Scan for the cell matching the given text and deliver its (x, y) coordinate at center. 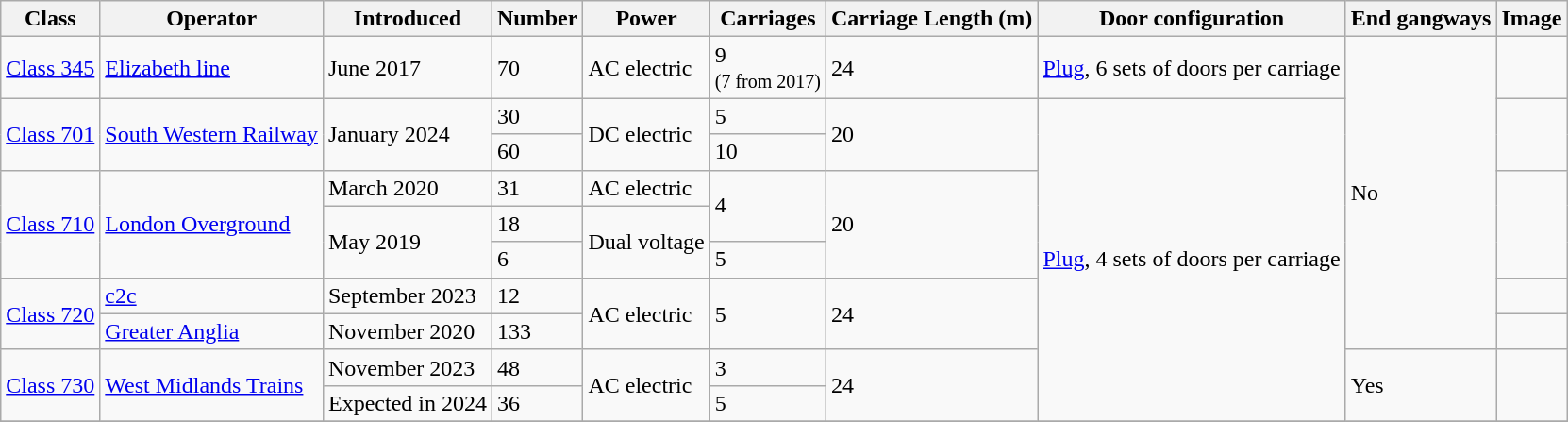
31 (538, 188)
Plug, 4 sets of doors per carriage (1192, 261)
Image (1532, 19)
133 (538, 331)
Plug, 6 sets of doors per carriage (1192, 68)
Class 710 (51, 224)
c2c (211, 295)
DC electric (646, 134)
10 (768, 152)
Greater Anglia (211, 331)
Dual voltage (646, 242)
3 (768, 367)
November 2020 (408, 331)
May 2019 (408, 242)
18 (538, 224)
Introduced (408, 19)
Yes (1421, 385)
4 (768, 206)
Number (538, 19)
Carriage Length (m) (932, 19)
48 (538, 367)
6 (538, 260)
9(7 from 2017) (768, 68)
Class 345 (51, 68)
Class (51, 19)
Carriages (768, 19)
West Midlands Trains (211, 385)
End gangways (1421, 19)
Class 730 (51, 385)
Class 701 (51, 134)
London Overground (211, 224)
Elizabeth line (211, 68)
September 2023 (408, 295)
March 2020 (408, 188)
Door configuration (1192, 19)
November 2023 (408, 367)
January 2024 (408, 134)
Operator (211, 19)
36 (538, 403)
Expected in 2024 (408, 403)
South Western Railway (211, 134)
12 (538, 295)
70 (538, 68)
Class 720 (51, 313)
60 (538, 152)
Power (646, 19)
30 (538, 116)
No (1421, 194)
June 2017 (408, 68)
